For the text-containing cell, return its midpoint in [x, y] coordinate format. 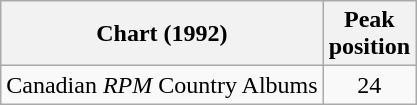
Chart (1992) [162, 34]
24 [369, 85]
Canadian RPM Country Albums [162, 85]
Peakposition [369, 34]
